Find where the given text appears and provide that cell's center as (x, y) coordinate. 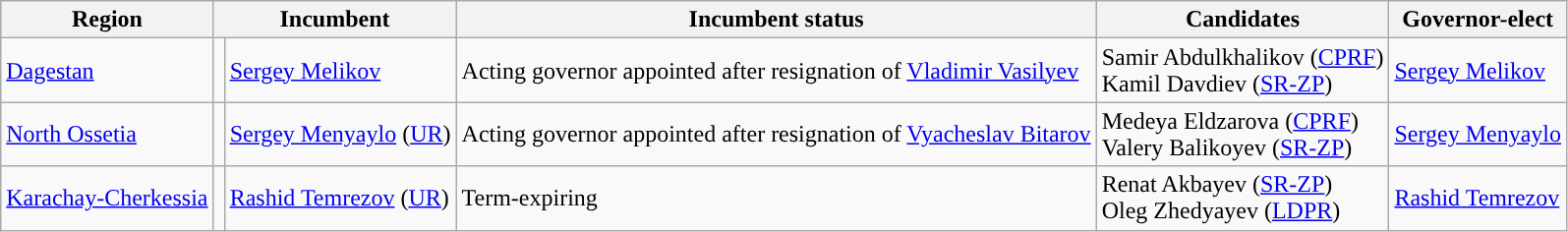
Karachay-Cherkessia (107, 199)
Sergey Menyaylo (UR) (340, 134)
Candidates (1243, 20)
Sergey Menyaylo (1479, 134)
Rashid Temrezov (1479, 199)
Acting governor appointed after resignation of Vyacheslav Bitarov (777, 134)
Samir Abdulkhalikov (CPRF)Kamil Davdiev (SR-ZP) (1243, 71)
Incumbent (334, 20)
Medeya Eldzarova (CPRF)Valery Balikoyev (SR-ZP) (1243, 134)
Dagestan (107, 71)
Region (107, 20)
Acting governor appointed after resignation of Vladimir Vasilyev (777, 71)
Renat Akbayev (SR-ZP)Oleg Zhedyayev (LDPR) (1243, 199)
North Ossetia (107, 134)
Governor-elect (1479, 20)
Incumbent status (777, 20)
Term-expiring (777, 199)
Rashid Temrezov (UR) (340, 199)
